Provide the (X, Y) coordinate of the cell's center where the given text is located.  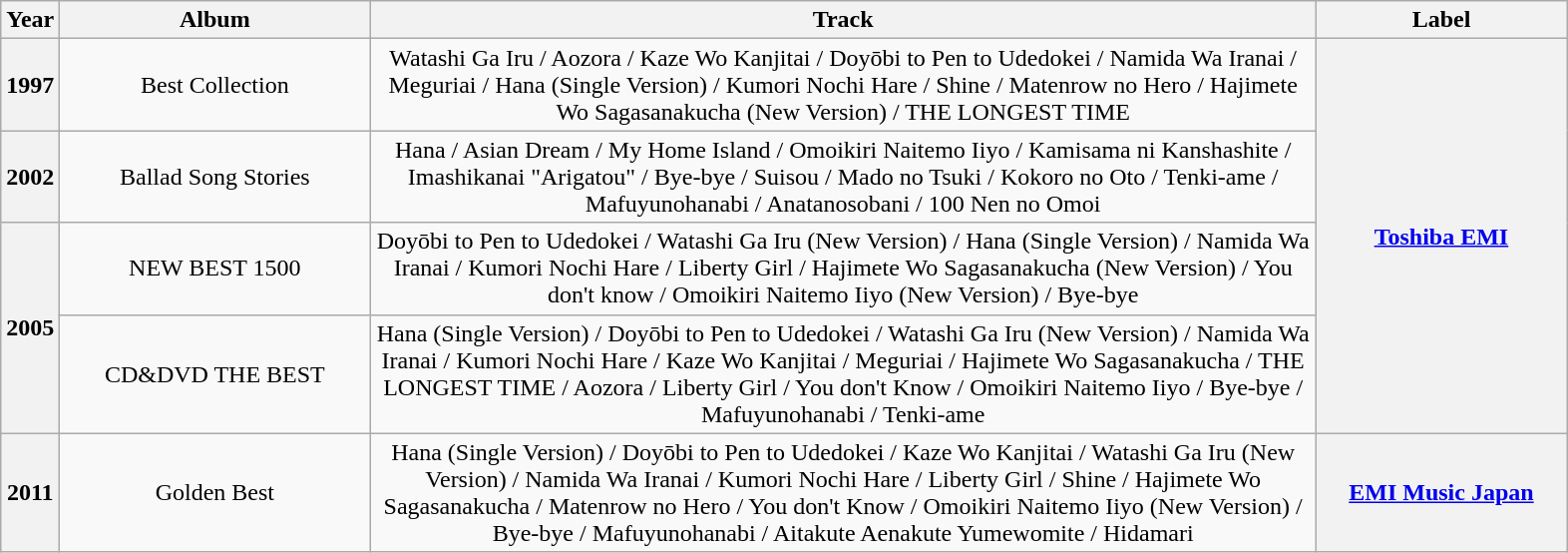
Label (1440, 20)
Golden Best (215, 493)
NEW BEST 1500 (215, 269)
1997 (30, 85)
2005 (30, 327)
Best Collection (215, 85)
Ballad Song Stories (215, 177)
2002 (30, 177)
Track (844, 20)
Album (215, 20)
2011 (30, 493)
CD&DVD THE BEST (215, 373)
Year (30, 20)
Toshiba EMI (1440, 236)
EMI Music Japan (1440, 493)
